Detect which cell encompasses the target text, then output its (x, y) center coordinate. 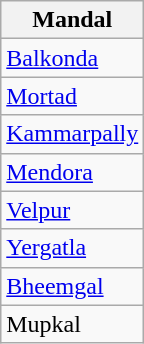
Mendora (72, 172)
Balkonda (72, 58)
Yergatla (72, 248)
Velpur (72, 210)
Bheemgal (72, 286)
Mortad (72, 96)
Mandal (72, 20)
Kammarpally (72, 134)
Mupkal (72, 324)
